Output the (X, Y) coordinate of the center of the cell containing the given text.  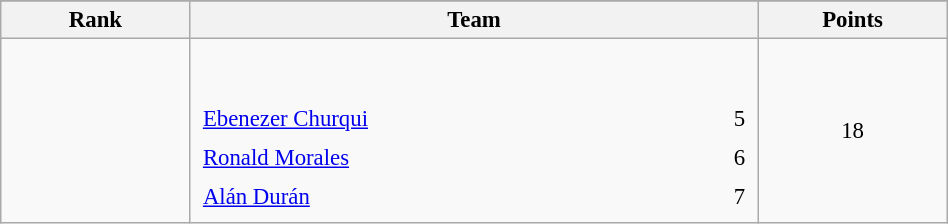
Ebenezer Churqui 5 Ronald Morales 6 Alán Durán 7 (474, 132)
6 (721, 158)
Alán Durán (444, 197)
7 (721, 197)
18 (852, 132)
5 (721, 119)
Rank (96, 20)
Points (852, 20)
Ebenezer Churqui (444, 119)
Ronald Morales (444, 158)
Team (474, 20)
